Provide the (x, y) coordinate of the cell's center where the given text is located.  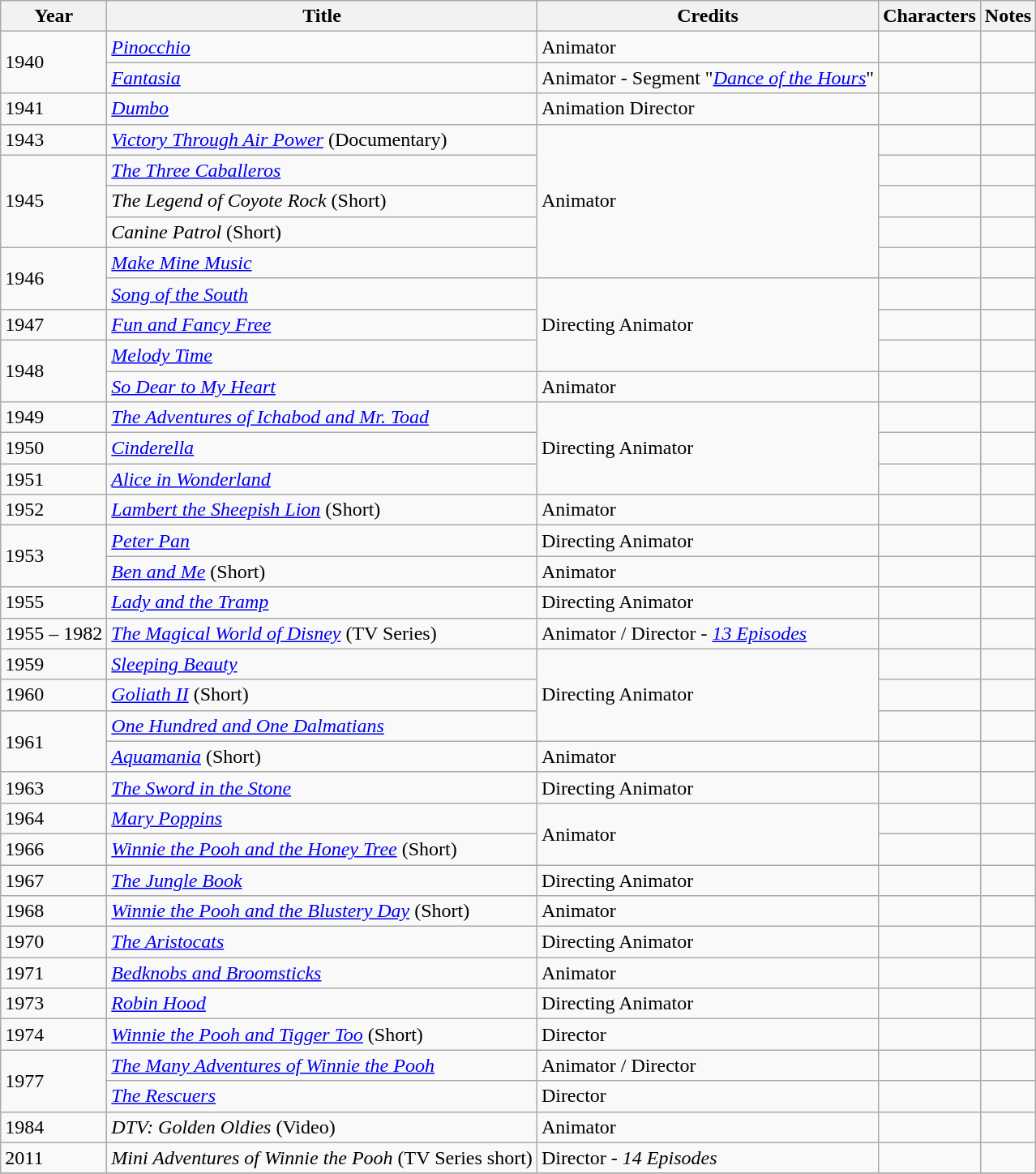
Winnie the Pooh and the Honey Tree (Short) (323, 849)
1948 (54, 371)
Winnie the Pooh and Tigger Too (Short) (323, 1035)
1951 (54, 479)
Winnie the Pooh and the Blustery Day (Short) (323, 911)
1963 (54, 787)
Alice in Wonderland (323, 479)
Mary Poppins (323, 818)
Director - 14 Episodes (707, 1158)
The Many Adventures of Winnie the Pooh (323, 1065)
The Jungle Book (323, 880)
Aquamania (Short) (323, 756)
Mini Adventures of Winnie the Pooh (TV Series short) (323, 1158)
2011 (54, 1158)
The Three Caballeros (323, 170)
1964 (54, 818)
1966 (54, 849)
Robin Hood (323, 1004)
1960 (54, 695)
1959 (54, 664)
The Magical World of Disney (TV Series) (323, 633)
One Hundred and One Dalmatians (323, 726)
The Legend of Coyote Rock (Short) (323, 201)
Title (323, 16)
Lambert the Sheepish Lion (Short) (323, 510)
Melody Time (323, 355)
DTV: Golden Oldies (Video) (323, 1127)
Animator / Director - 13 Episodes (707, 633)
Credits (707, 16)
1973 (54, 1004)
1970 (54, 942)
Animator - Segment "Dance of the Hours" (707, 78)
Peter Pan (323, 541)
Victory Through Air Power (Documentary) (323, 139)
1955 – 1982 (54, 633)
Fun and Fancy Free (323, 324)
Sleeping Beauty (323, 664)
The Sword in the Stone (323, 787)
1940 (54, 62)
1952 (54, 510)
Lady and the Tramp (323, 602)
Bedknobs and Broomsticks (323, 973)
Cinderella (323, 448)
The Adventures of Ichabod and Mr. Toad (323, 418)
1967 (54, 880)
Song of the South (323, 293)
1949 (54, 418)
Dumbo (323, 109)
1946 (54, 278)
So Dear to My Heart (323, 387)
The Rescuers (323, 1096)
Canine Patrol (Short) (323, 232)
Characters (930, 16)
Pinocchio (323, 47)
Make Mine Music (323, 263)
1953 (54, 556)
1950 (54, 448)
1947 (54, 324)
Year (54, 16)
1955 (54, 602)
1943 (54, 139)
The Aristocats (323, 942)
Goliath II (Short) (323, 695)
Fantasia (323, 78)
Animation Director (707, 109)
1968 (54, 911)
1974 (54, 1035)
1977 (54, 1081)
1971 (54, 973)
1984 (54, 1127)
Ben and Me (Short) (323, 572)
Notes (1008, 16)
Animator / Director (707, 1065)
1945 (54, 201)
1941 (54, 109)
1961 (54, 741)
